Return the (X, Y) coordinate for the center point of the cell that contains the specified text.  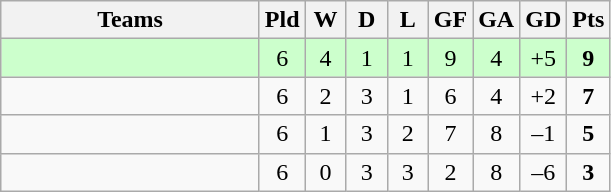
–6 (544, 172)
GA (496, 20)
+2 (544, 96)
Pts (588, 20)
–1 (544, 134)
GF (450, 20)
+5 (544, 58)
L (408, 20)
0 (326, 172)
GD (544, 20)
W (326, 20)
Pld (282, 20)
Teams (130, 20)
D (366, 20)
5 (588, 134)
